Capture the cell that displays the provided text and extract its (x, y) central coordinate. 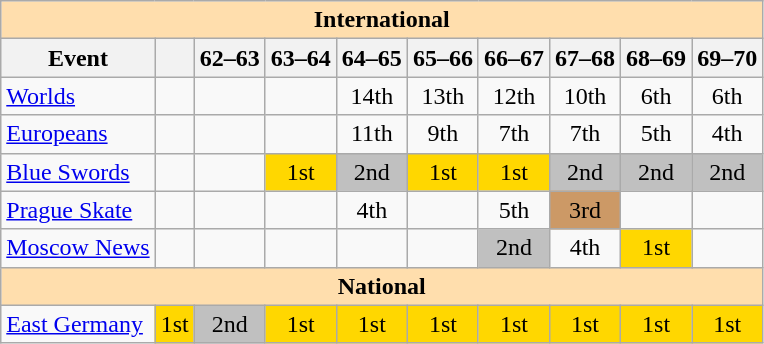
Blue Swords (78, 172)
68–69 (656, 58)
National (382, 286)
69–70 (728, 58)
13th (442, 96)
Europeans (78, 134)
9th (442, 134)
64–65 (372, 58)
Moscow News (78, 248)
67–68 (586, 58)
Event (78, 58)
Worlds (78, 96)
International (382, 20)
12th (514, 96)
10th (586, 96)
11th (372, 134)
63–64 (300, 58)
3rd (586, 210)
62–63 (230, 58)
East Germany (78, 324)
65–66 (442, 58)
14th (372, 96)
Prague Skate (78, 210)
66–67 (514, 58)
